Detect which cell encompasses the target text, then output its [x, y] center coordinate. 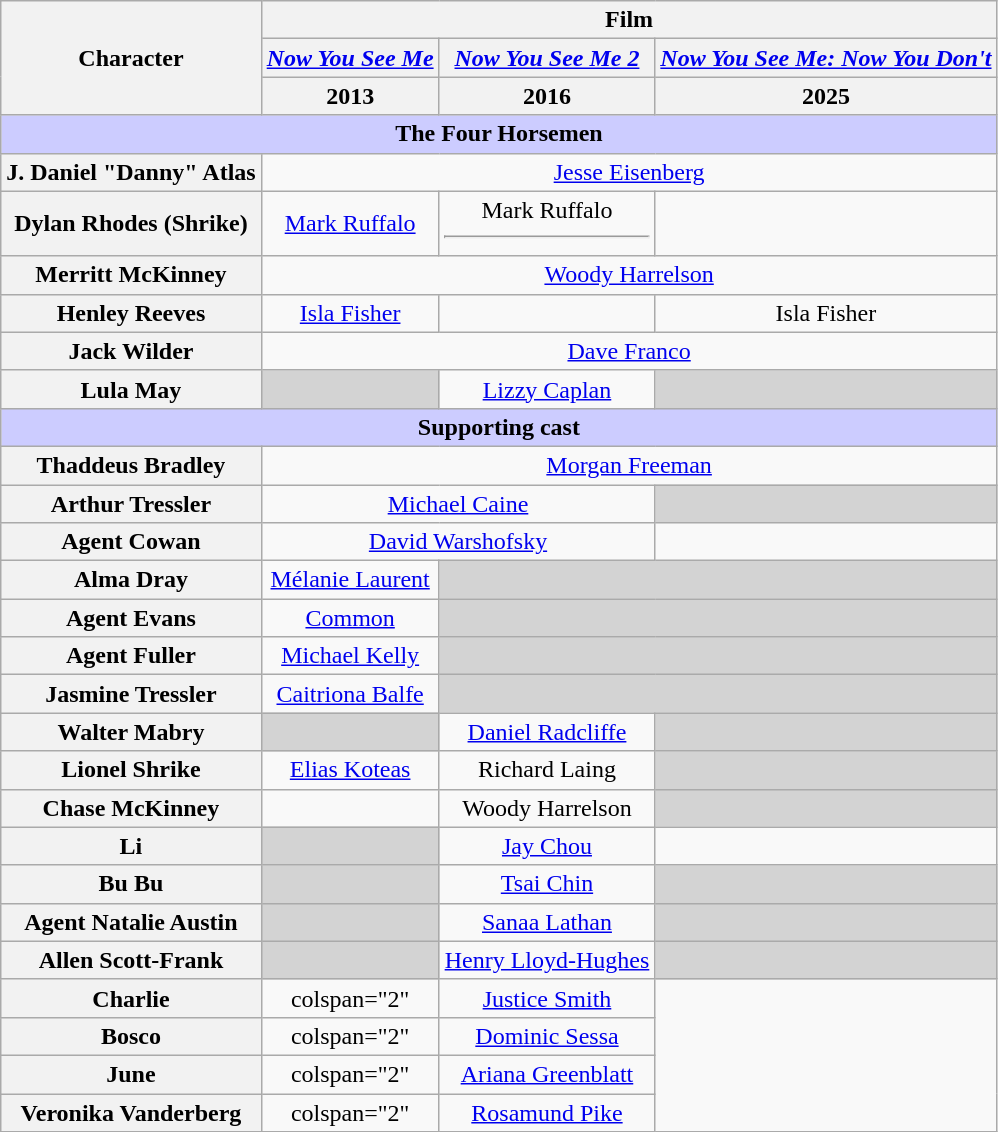
Lionel Shrike [131, 770]
Arthur Tressler [131, 503]
Jack Wilder [131, 351]
Alma Dray [131, 580]
Agent Natalie Austin [131, 922]
Character [131, 58]
Jesse Eisenberg [629, 172]
Now You See Me: Now You Don't [826, 58]
Chase McKinney [131, 808]
Jasmine Tressler [131, 694]
2025 [826, 96]
Daniel Radcliffe [547, 732]
Agent Cowan [131, 542]
Ariana Greenblatt [547, 1074]
David Warshofsky [458, 542]
Dominic Sessa [547, 1036]
Morgan Freeman [629, 465]
Dave Franco [629, 351]
Common [350, 618]
Now You See Me [350, 58]
2013 [350, 96]
2016 [547, 96]
Sanaa Lathan [547, 922]
Tsai Chin [547, 884]
Mélanie Laurent [350, 580]
Henry Lloyd-Hughes [547, 960]
Dylan Rhodes (Shrike) [131, 224]
Michael Caine [458, 503]
Rosamund Pike [547, 1113]
Merritt McKinney [131, 275]
The Four Horsemen [499, 134]
Agent Evans [131, 618]
Walter Mabry [131, 732]
Henley Reeves [131, 313]
Now You See Me 2 [547, 58]
Justice Smith [547, 998]
Elias Koteas [350, 770]
Veronika Vanderberg [131, 1113]
Thaddeus Bradley [131, 465]
Agent Fuller [131, 656]
Film [629, 20]
Lula May [131, 389]
Lizzy Caplan [547, 389]
Bosco [131, 1036]
Charlie [131, 998]
J. Daniel "Danny" Atlas [131, 172]
Caitriona Balfe [350, 694]
June [131, 1074]
Jay Chou [547, 846]
Allen Scott-Frank [131, 960]
Richard Laing [547, 770]
Supporting cast [499, 427]
Bu Bu [131, 884]
Li [131, 846]
Michael Kelly [350, 656]
